Identify which cell holds the provided text, then report its (x, y) central coordinate. 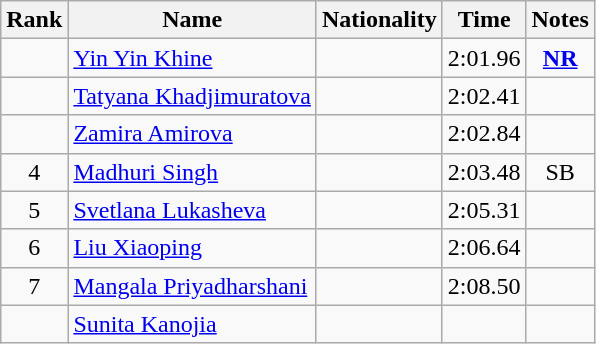
2:08.50 (484, 286)
2:01.96 (484, 58)
Mangala Priyadharshani (192, 286)
2:05.31 (484, 210)
NR (560, 58)
Notes (560, 20)
Time (484, 20)
2:06.64 (484, 248)
Rank (34, 20)
2:02.41 (484, 96)
2:03.48 (484, 172)
7 (34, 286)
2:02.84 (484, 134)
Zamira Amirova (192, 134)
Svetlana Lukasheva (192, 210)
6 (34, 248)
Tatyana Khadjimuratova (192, 96)
Name (192, 20)
Nationality (379, 20)
SB (560, 172)
4 (34, 172)
5 (34, 210)
Liu Xiaoping (192, 248)
Sunita Kanojia (192, 324)
Madhuri Singh (192, 172)
Yin Yin Khine (192, 58)
